Scan for the cell matching the given text and deliver its [x, y] coordinate at center. 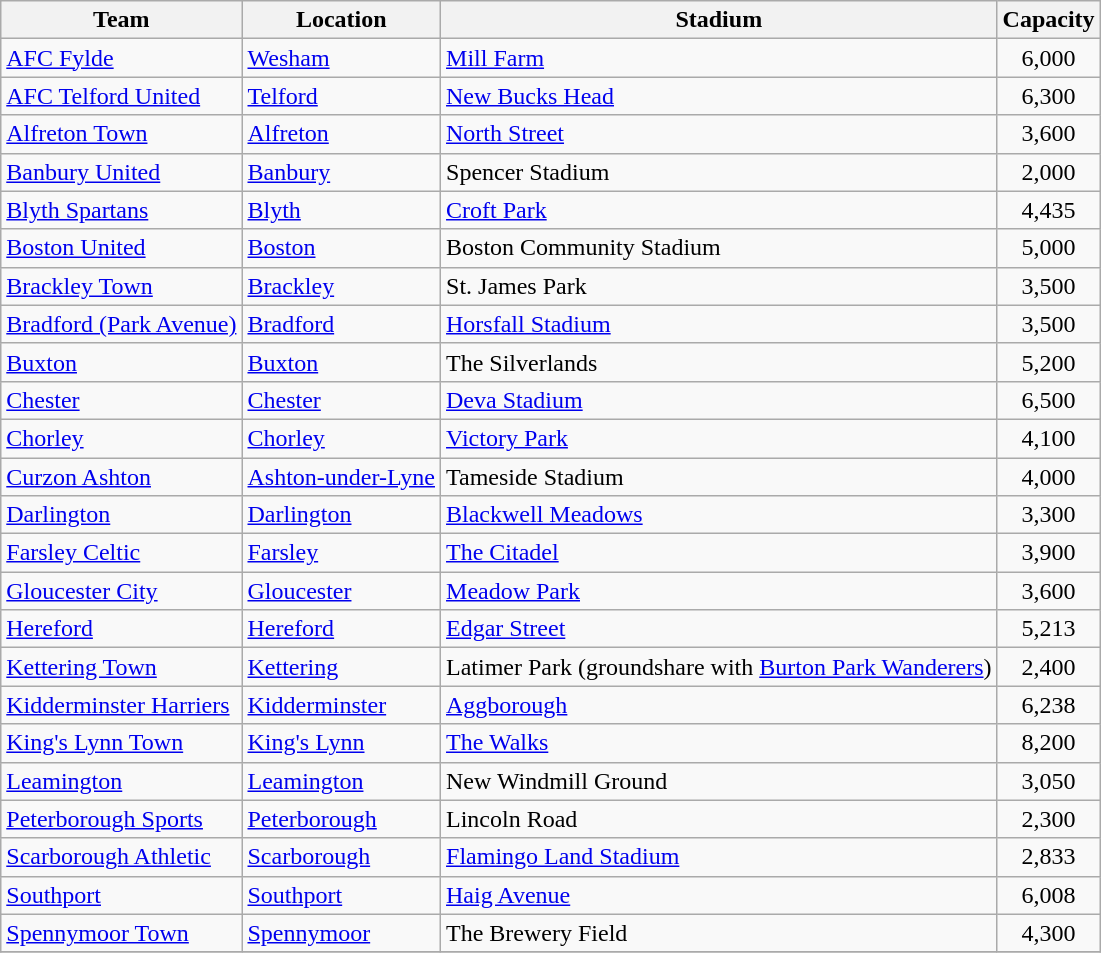
5,000 [1048, 248]
Bradford [342, 324]
4,000 [1048, 477]
North Street [720, 134]
6,500 [1048, 400]
The Walks [720, 743]
Boston [342, 248]
AFC Fylde [122, 58]
Spennymoor [342, 933]
Gloucester City [122, 591]
Croft Park [720, 210]
Farsley Celtic [122, 553]
New Windmill Ground [720, 781]
Horsfall Stadium [720, 324]
Farsley [342, 553]
Alfreton Town [122, 134]
Tameside Stadium [720, 477]
Boston Community Stadium [720, 248]
Curzon Ashton [122, 477]
The Brewery Field [720, 933]
Blyth [342, 210]
Location [342, 20]
4,100 [1048, 438]
4,435 [1048, 210]
New Bucks Head [720, 96]
Team [122, 20]
AFC Telford United [122, 96]
Alfreton [342, 134]
Gloucester [342, 591]
8,200 [1048, 743]
Spennymoor Town [122, 933]
Victory Park [720, 438]
Spencer Stadium [720, 172]
4,300 [1048, 933]
6,000 [1048, 58]
Wesham [342, 58]
Deva Stadium [720, 400]
2,400 [1048, 667]
Boston United [122, 248]
2,833 [1048, 857]
Banbury [342, 172]
Brackley Town [122, 286]
Kettering Town [122, 667]
5,200 [1048, 362]
Banbury United [122, 172]
2,000 [1048, 172]
2,300 [1048, 819]
Latimer Park (groundshare with Burton Park Wanderers) [720, 667]
King's Lynn Town [122, 743]
King's Lynn [342, 743]
Capacity [1048, 20]
Peterborough Sports [122, 819]
Ashton-under-Lyne [342, 477]
6,300 [1048, 96]
Edgar Street [720, 629]
Flamingo Land Stadium [720, 857]
3,900 [1048, 553]
Scarborough Athletic [122, 857]
Scarborough [342, 857]
Peterborough [342, 819]
6,238 [1048, 705]
Bradford (Park Avenue) [122, 324]
Telford [342, 96]
Meadow Park [720, 591]
The Silverlands [720, 362]
Mill Farm [720, 58]
The Citadel [720, 553]
St. James Park [720, 286]
5,213 [1048, 629]
3,050 [1048, 781]
Blyth Spartans [122, 210]
Haig Avenue [720, 895]
3,300 [1048, 515]
6,008 [1048, 895]
Blackwell Meadows [720, 515]
Kidderminster Harriers [122, 705]
Stadium [720, 20]
Lincoln Road [720, 819]
Brackley [342, 286]
Aggborough [720, 705]
Kettering [342, 667]
Kidderminster [342, 705]
